Scan for the cell matching the given text and deliver its (x, y) coordinate at center. 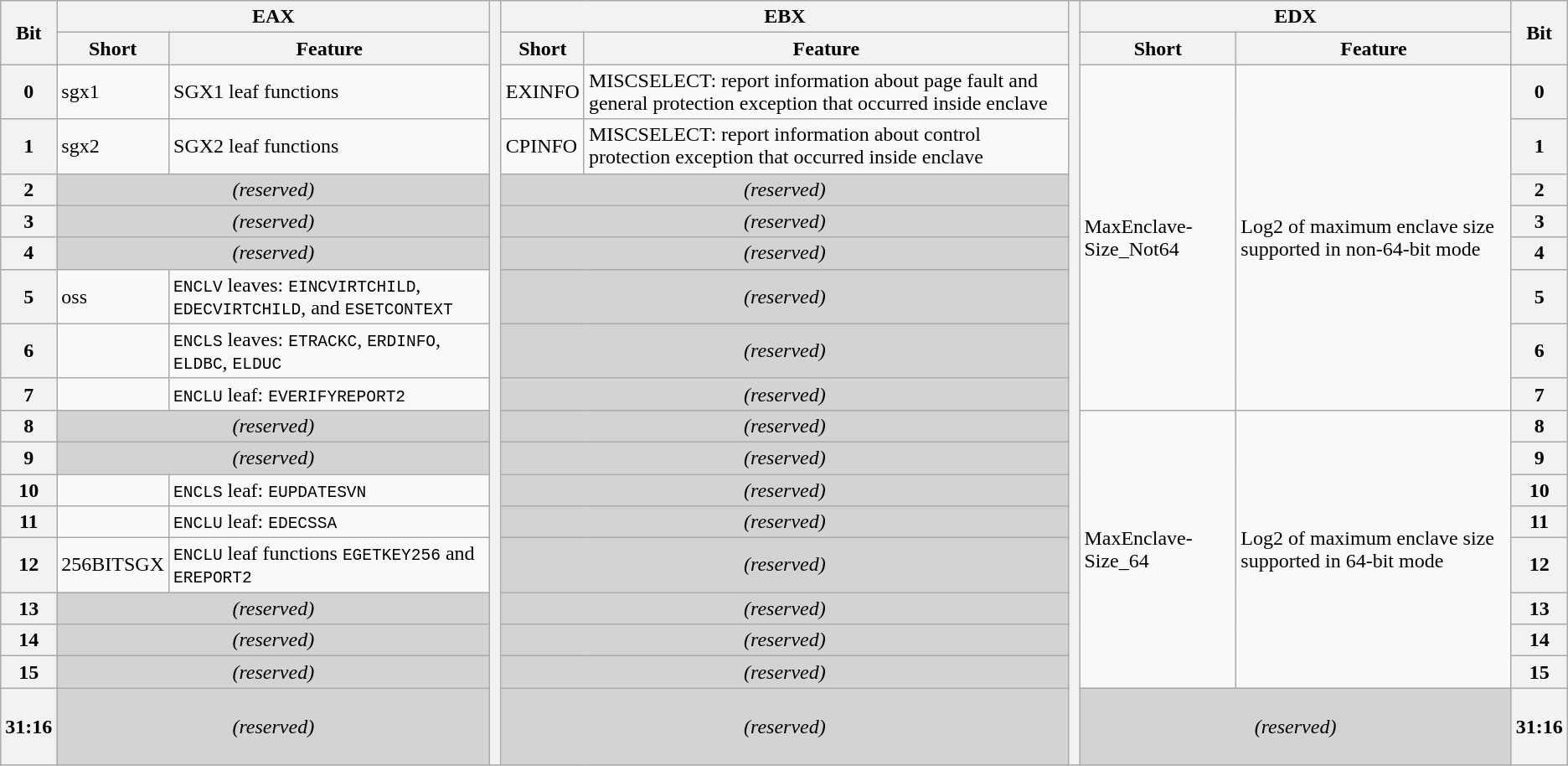
sgx1 (113, 92)
EXINFO (543, 92)
ENCLV leaves: EINCVIRTCHILD, EDECVIRTCHILD, and ESETCONTEXT (330, 297)
ENCLU leaf functions EGETKEY256 and EREPORT2 (330, 565)
Log2 of maximum enclave size supported in 64-bit mode (1374, 549)
ENCLU leaf: EDECSSA (330, 522)
EBX (784, 17)
Log2 of maximum enclave size supported in non-64-bit mode (1374, 237)
MISCSELECT: report information about control protection exception that occurred inside enclave (826, 146)
ENCLU leaf: EVERIFYREPORT2 (330, 394)
256BITSGX (113, 565)
CPINFO (543, 146)
MaxEnclave­Size_Not64 (1158, 237)
EAX (273, 17)
MISCSELECT: report information about page fault and general protection exception that occurred inside enclave (826, 92)
SGX2 leaf functions (330, 146)
ENCLS leaves: ETRACKC, ERDINFO, ELDBC, ELDUC (330, 350)
EDX (1295, 17)
SGX1 leaf functions (330, 92)
ENCLS leaf: EUPDATESVN (330, 490)
oss (113, 297)
sgx2 (113, 146)
MaxEnclave­Size_64 (1158, 549)
